Provide the [x, y] coordinate of the cell's center where the given text is located.  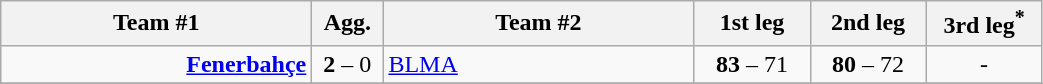
2 – 0 [348, 64]
3rd leg* [984, 24]
83 – 71 [752, 64]
BLMA [538, 64]
80 – 72 [868, 64]
Agg. [348, 24]
- [984, 64]
2nd leg [868, 24]
Team #1 [156, 24]
Fenerbahçe [156, 64]
Team #2 [538, 24]
1st leg [752, 24]
